Pinpoint the cell where the given text exists, returning its [x, y] midpoint coordinate. 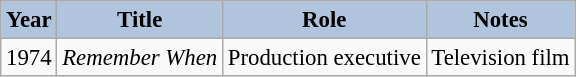
Role [324, 20]
Remember When [140, 58]
Title [140, 20]
Year [29, 20]
1974 [29, 58]
Television film [500, 58]
Notes [500, 20]
Production executive [324, 58]
